Determine the (x, y) coordinate at the center of the cell enclosing the given text.  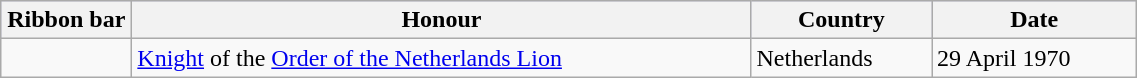
Ribbon bar (66, 20)
Honour (442, 20)
Date (1034, 20)
29 April 1970 (1034, 58)
Country (842, 20)
Netherlands (842, 58)
Knight of the Order of the Netherlands Lion (442, 58)
